For the text-containing cell, return its midpoint in (X, Y) coordinate format. 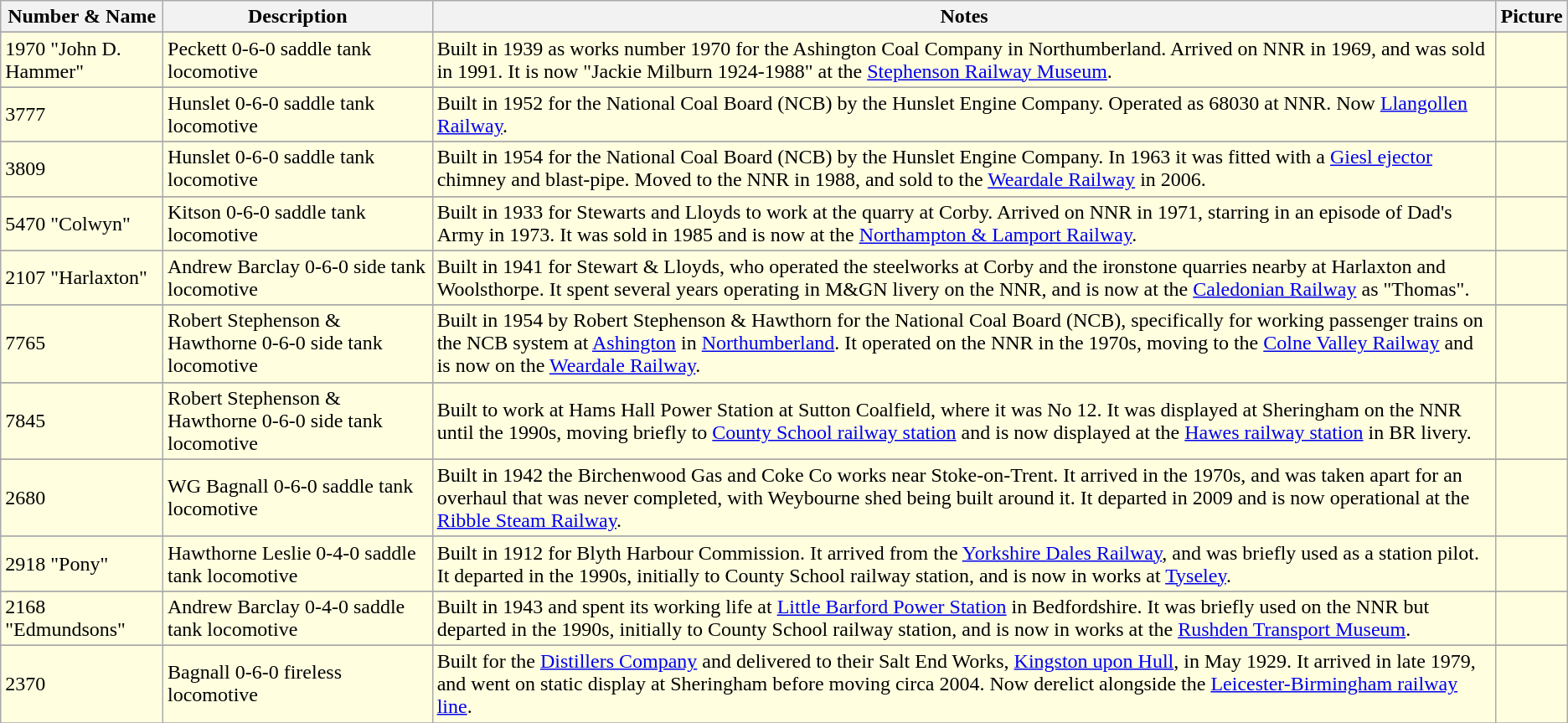
Description (298, 17)
7765 (82, 343)
Built in 1952 for the National Coal Board (NCB) by the Hunslet Engine Company. Operated as 68030 at NNR. Now Llangollen Railway. (964, 114)
2107 "Harlaxton" (82, 278)
Number & Name (82, 17)
1970 "John D. Hammer" (82, 60)
2680 (82, 498)
Andrew Barclay 0-6-0 side tank locomotive (298, 278)
Andrew Barclay 0-4-0 saddle tank locomotive (298, 618)
3777 (82, 114)
5470 "Colwyn" (82, 223)
2918 "Pony" (82, 563)
3809 (82, 169)
WG Bagnall 0-6-0 saddle tank locomotive (298, 498)
Notes (964, 17)
Peckett 0-6-0 saddle tank locomotive (298, 60)
Hawthorne Leslie 0-4-0 saddle tank locomotive (298, 563)
Kitson 0-6-0 saddle tank locomotive (298, 223)
2168 "Edmundsons" (82, 618)
7845 (82, 421)
Bagnall 0-6-0 fireless locomotive (298, 684)
Picture (1531, 17)
2370 (82, 684)
